Find where the given text appears and provide that cell's center as (x, y) coordinate. 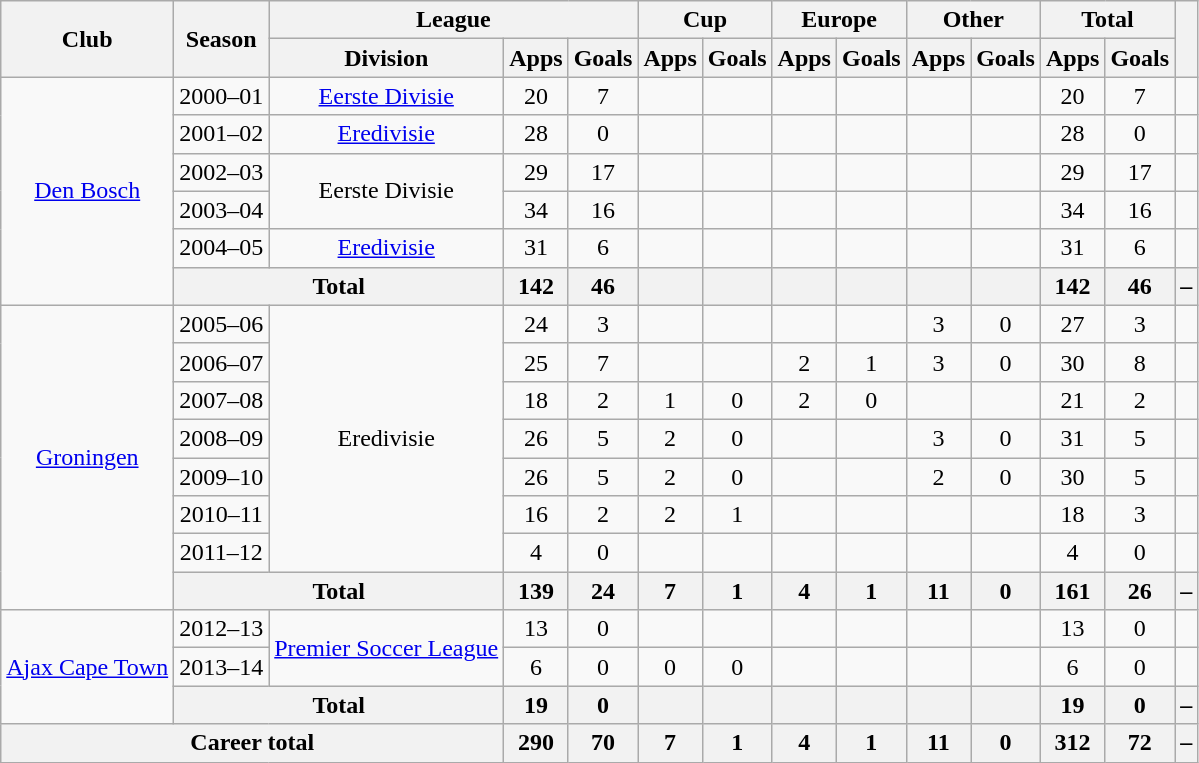
Division (386, 58)
27 (1072, 324)
League (454, 20)
2005–06 (222, 324)
Club (88, 39)
2011–12 (222, 553)
161 (1072, 591)
Cup (705, 20)
2006–07 (222, 362)
2008–09 (222, 438)
72 (1140, 743)
Europe (839, 20)
2009–10 (222, 477)
Season (222, 39)
2004–05 (222, 248)
70 (603, 743)
290 (536, 743)
2002–03 (222, 172)
139 (536, 591)
2003–04 (222, 210)
2001–02 (222, 134)
2000–01 (222, 96)
312 (1072, 743)
2010–11 (222, 515)
Premier Soccer League (386, 648)
2013–14 (222, 667)
21 (1072, 400)
Groningen (88, 457)
Ajax Cape Town (88, 667)
2007–08 (222, 400)
2012–13 (222, 629)
25 (536, 362)
Career total (252, 743)
8 (1140, 362)
Den Bosch (88, 191)
Other (973, 20)
